Extract the (X, Y) coordinate from the center of the cell holding the provided text.  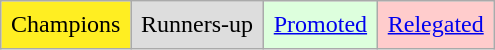
Runners-up (198, 25)
Relegated (436, 25)
Promoted (320, 25)
Champions (66, 25)
